Output the (X, Y) coordinate of the center of the cell containing the given text.  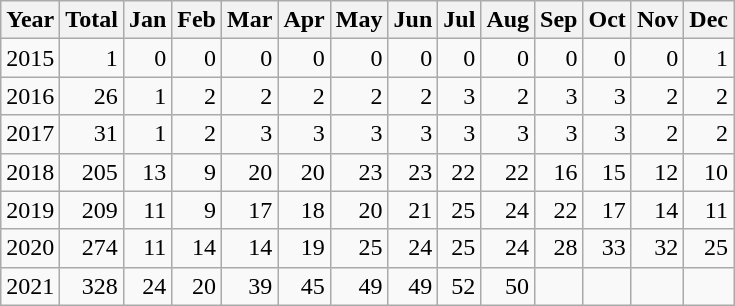
2018 (30, 172)
209 (92, 210)
205 (92, 172)
2015 (30, 58)
Apr (304, 20)
12 (657, 172)
Year (30, 20)
31 (92, 134)
45 (304, 286)
Feb (197, 20)
26 (92, 96)
28 (559, 248)
Aug (508, 20)
Jun (413, 20)
274 (92, 248)
52 (460, 286)
Jul (460, 20)
33 (607, 248)
32 (657, 248)
13 (147, 172)
May (359, 20)
2017 (30, 134)
2020 (30, 248)
Dec (709, 20)
50 (508, 286)
10 (709, 172)
16 (559, 172)
Mar (250, 20)
39 (250, 286)
19 (304, 248)
18 (304, 210)
Jan (147, 20)
Oct (607, 20)
328 (92, 286)
Sep (559, 20)
2021 (30, 286)
Nov (657, 20)
2016 (30, 96)
21 (413, 210)
Total (92, 20)
15 (607, 172)
2019 (30, 210)
